From the cell containing the given text, extract its center point as [x, y] coordinate. 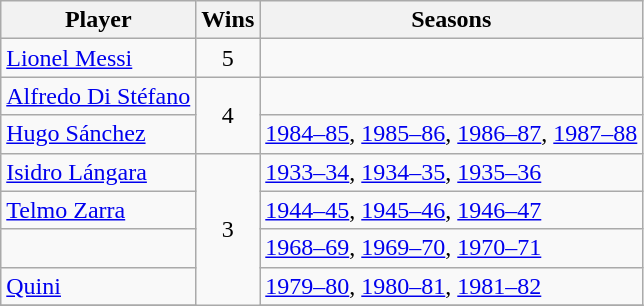
Quini [98, 286]
1984–85, 1985–86, 1986–87, 1987–88 [452, 134]
1968–69, 1969–70, 1970–71 [452, 248]
Hugo Sánchez [98, 134]
4 [228, 115]
1933–34, 1934–35, 1935–36 [452, 172]
5 [228, 58]
3 [228, 229]
Lionel Messi [98, 58]
Alfredo Di Stéfano [98, 96]
Telmo Zarra [98, 210]
1979–80, 1980–81, 1981–82 [452, 286]
Isidro Lángara [98, 172]
1944–45, 1945–46, 1946–47 [452, 210]
Player [98, 20]
Seasons [452, 20]
Wins [228, 20]
